Return [X, Y] of the center of cell containing provided text 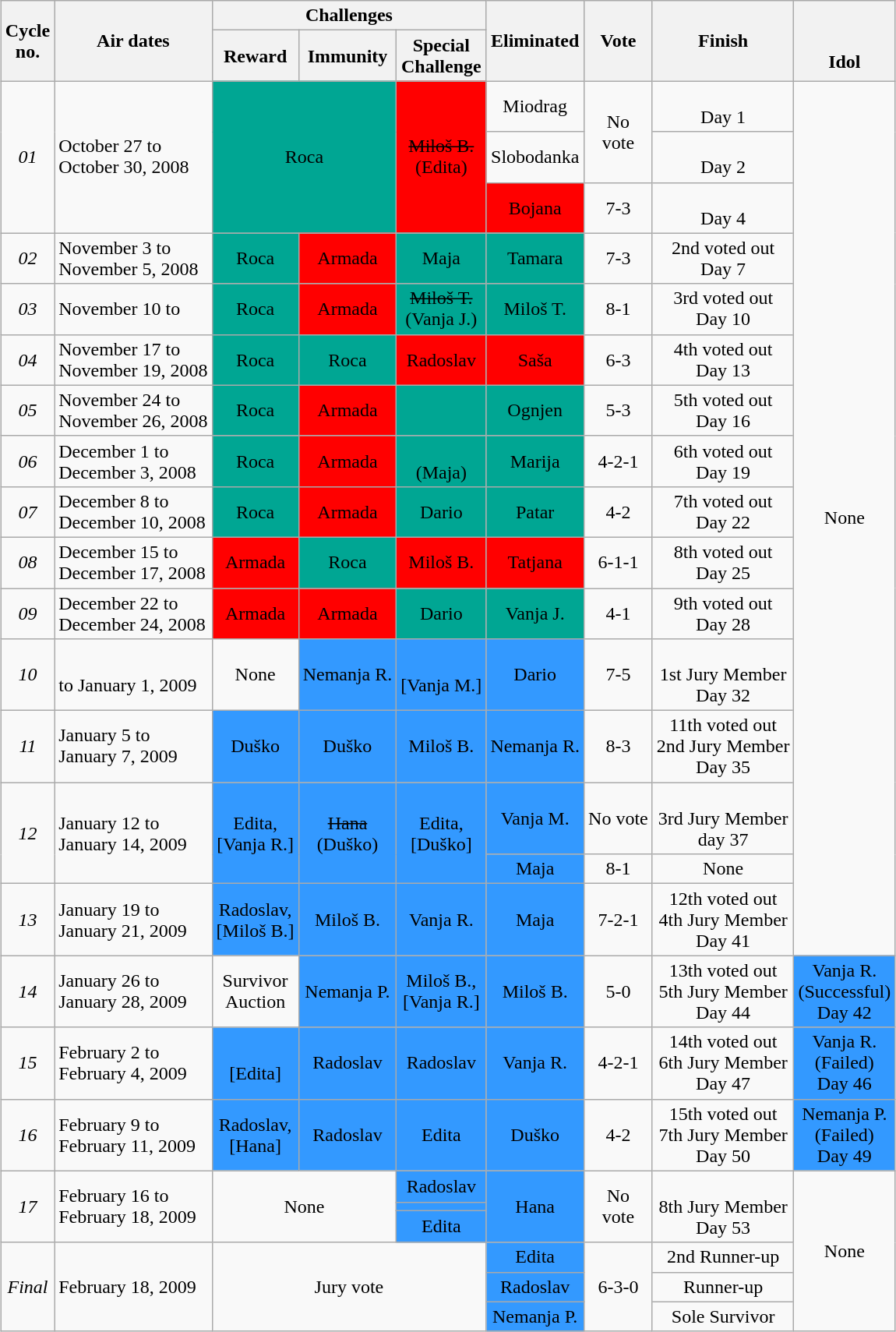
5-0 [619, 991]
Edita,[Vanja R.] [256, 833]
6th voted outDay 19 [723, 461]
Patar [535, 511]
Eliminated [535, 41]
Immunity [347, 56]
08 [27, 563]
3rd voted outDay 10 [723, 309]
January 26 toJanuary 28, 2009 [133, 991]
11th voted out2nd Jury MemberDay 35 [723, 747]
January 12 toJanuary 14, 2009 [133, 833]
13th voted out5th Jury MemberDay 44 [723, 991]
Marija [535, 461]
16 [27, 1135]
Bojana [535, 207]
07 [27, 511]
8th voted outDay 25 [723, 563]
8-3 [619, 747]
2nd Runner-up [723, 1257]
January 5 toJanuary 7, 2009 [133, 747]
7-5 [619, 675]
11 [27, 747]
Cycleno. [27, 41]
Tatjana [535, 563]
01 [27, 157]
Finish [723, 41]
February 9 toFebruary 11, 2009 [133, 1135]
Day 1 [723, 106]
November 3 toNovember 5, 2008 [133, 259]
Vote [619, 41]
Radoslav,[Miloš B.] [256, 920]
Nemanja P.(Failed)Day 49 [845, 1135]
Runner-up [723, 1287]
Slobodanka [535, 157]
Idol [845, 41]
Miloš B.,[Vanja R.] [441, 991]
December 1 toDecember 3, 2008 [133, 461]
14 [27, 991]
Day 2 [723, 157]
15 [27, 1063]
Miloš B.(Edita) [441, 157]
Challenges [349, 16]
December 15 toDecember 17, 2008 [133, 563]
December 8 toDecember 10, 2008 [133, 511]
06 [27, 461]
10 [27, 675]
February 2 toFebruary 4, 2009 [133, 1063]
9th voted outDay 28 [723, 613]
November 10 to [133, 309]
December 22 toDecember 24, 2008 [133, 613]
04 [27, 360]
No vote [619, 818]
Reward [256, 56]
6-3 [619, 360]
[Vanja M.] [441, 675]
Jury vote [349, 1287]
Vanja M. [535, 818]
Final [27, 1287]
5th voted outDay 16 [723, 410]
2nd voted outDay 7 [723, 259]
[Edita] [256, 1063]
Vanja R.(Failed)Day 46 [845, 1063]
14th voted out6th Jury MemberDay 47 [723, 1063]
6-1-1 [619, 563]
12 [27, 833]
Edita,[Duško] [441, 833]
November 17 toNovember 19, 2008 [133, 360]
February 18, 2009 [133, 1287]
Miloš T.(Vanja J.) [441, 309]
4-1 [619, 613]
SurvivorAuction [256, 991]
February 16 toFebruary 18, 2009 [133, 1207]
to January 1, 2009 [133, 675]
4th voted outDay 13 [723, 360]
Hana(Duško) [347, 833]
15th voted out7th Jury MemberDay 50 [723, 1135]
03 [27, 309]
Hana [535, 1207]
Radoslav,[Hana] [256, 1135]
13 [27, 920]
5-3 [619, 410]
Vanja R.(Successful)Day 42 [845, 991]
8th Jury MemberDay 53 [723, 1207]
02 [27, 259]
3rd Jury Memberday 37 [723, 818]
Day 4 [723, 207]
05 [27, 410]
Air dates [133, 41]
1st Jury MemberDay 32 [723, 675]
Ognjen [535, 410]
Miodrag [535, 106]
October 27 toOctober 30, 2008 [133, 157]
Miloš T. [535, 309]
Sole Survivor [723, 1316]
November 24 toNovember 26, 2008 [133, 410]
SpecialChallenge [441, 56]
09 [27, 613]
(Maja) [441, 461]
January 19 toJanuary 21, 2009 [133, 920]
7-2-1 [619, 920]
Saša [535, 360]
7th voted outDay 22 [723, 511]
17 [27, 1207]
Vanja J. [535, 613]
6-3-0 [619, 1287]
12th voted out4th Jury MemberDay 41 [723, 920]
Tamara [535, 259]
